Find where the given text appears and provide that cell's center as [X, Y] coordinate. 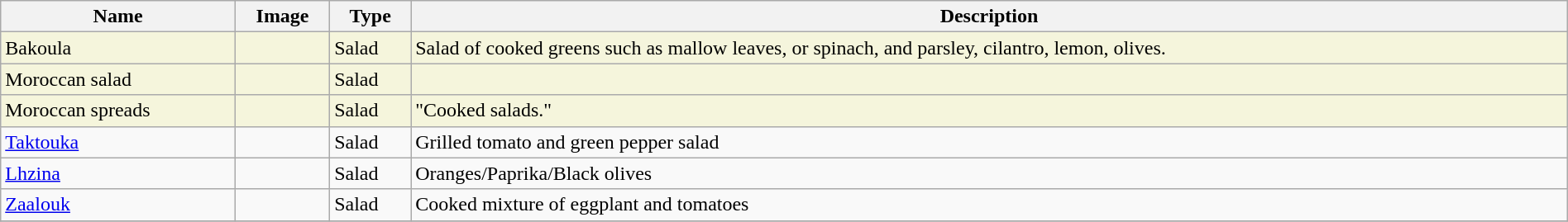
Salad of cooked greens such as mallow leaves, or spinach, and parsley, cilantro, lemon, olives. [989, 48]
Cooked mixture of eggplant and tomatoes [989, 205]
Moroccan spreads [118, 111]
Type [370, 17]
Name [118, 17]
Moroccan salad [118, 79]
Image [282, 17]
Lhzina [118, 173]
Grilled tomato and green pepper salad [989, 142]
Oranges/Paprika/Black olives [989, 173]
Bakoula [118, 48]
"Cooked salads." [989, 111]
Taktouka [118, 142]
Description [989, 17]
Zaalouk [118, 205]
